Provide the (x, y) coordinate of the cell's center where the given text is located.  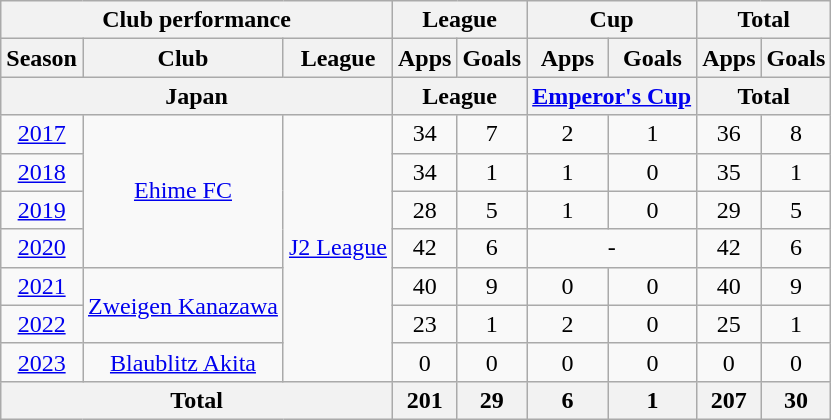
25 (729, 324)
- (612, 248)
2017 (42, 134)
J2 League (338, 248)
Season (42, 58)
2021 (42, 286)
2018 (42, 172)
36 (729, 134)
8 (796, 134)
207 (729, 400)
Club performance (197, 20)
Emperor's Cup (612, 96)
2023 (42, 362)
Ehime FC (182, 191)
35 (729, 172)
2019 (42, 210)
Club (182, 58)
7 (492, 134)
23 (424, 324)
28 (424, 210)
Zweigen Kanazawa (182, 305)
Blaublitz Akita (182, 362)
Cup (612, 20)
2022 (42, 324)
201 (424, 400)
Japan (197, 96)
2020 (42, 248)
30 (796, 400)
